Output the [x, y] coordinate of the center of the cell containing the given text.  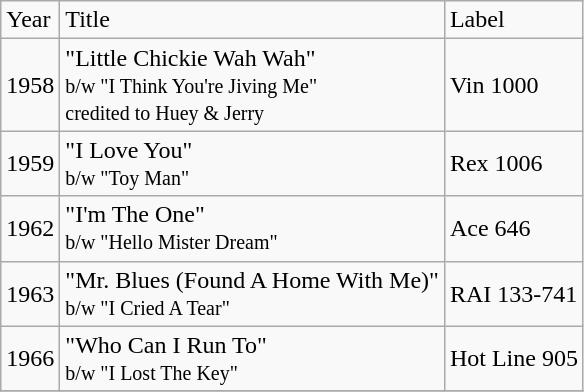
Year [30, 20]
Hot Line 905 [514, 358]
Vin 1000 [514, 85]
"I Love You"b/w "Toy Man" [252, 164]
1962 [30, 228]
1963 [30, 294]
1959 [30, 164]
1958 [30, 85]
RAI 133-741 [514, 294]
1966 [30, 358]
Title [252, 20]
"Little Chickie Wah Wah"b/w "I Think You're Jiving Me"credited to Huey & Jerry [252, 85]
Rex 1006 [514, 164]
"I'm The One"b/w "Hello Mister Dream" [252, 228]
"Who Can I Run To"b/w "I Lost The Key" [252, 358]
Ace 646 [514, 228]
Label [514, 20]
"Mr. Blues (Found A Home With Me)"b/w "I Cried A Tear" [252, 294]
